Provide the (x, y) coordinate of the cell's center where the given text is located.  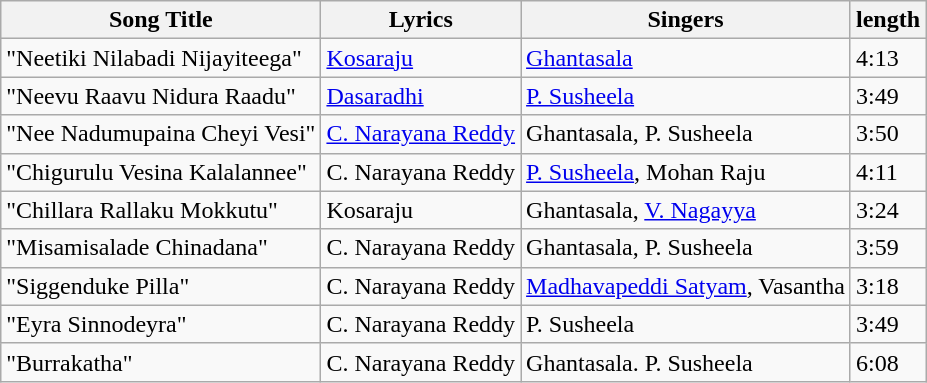
3:59 (888, 248)
Ghantasala, V. Nagayya (686, 210)
length (888, 20)
"Siggenduke Pilla" (161, 286)
"Nee Nadumupaina Cheyi Vesi" (161, 134)
Dasaradhi (421, 96)
Song Title (161, 20)
4:11 (888, 172)
3:50 (888, 134)
3:18 (888, 286)
Ghantasala. P. Susheela (686, 362)
"Chigurulu Vesina Kalalannee" (161, 172)
"Burrakatha" (161, 362)
Lyrics (421, 20)
Ghantasala (686, 58)
3:24 (888, 210)
"Neevu Raavu Nidura Raadu" (161, 96)
6:08 (888, 362)
P. Susheela, Mohan Raju (686, 172)
"Eyra Sinnodeyra" (161, 324)
Singers (686, 20)
Madhavapeddi Satyam, Vasantha (686, 286)
"Neetiki Nilabadi Nijayiteega" (161, 58)
"Chillara Rallaku Mokkutu" (161, 210)
"Misamisalade Chinadana" (161, 248)
4:13 (888, 58)
